Capture the cell that displays the provided text and extract its [X, Y] central coordinate. 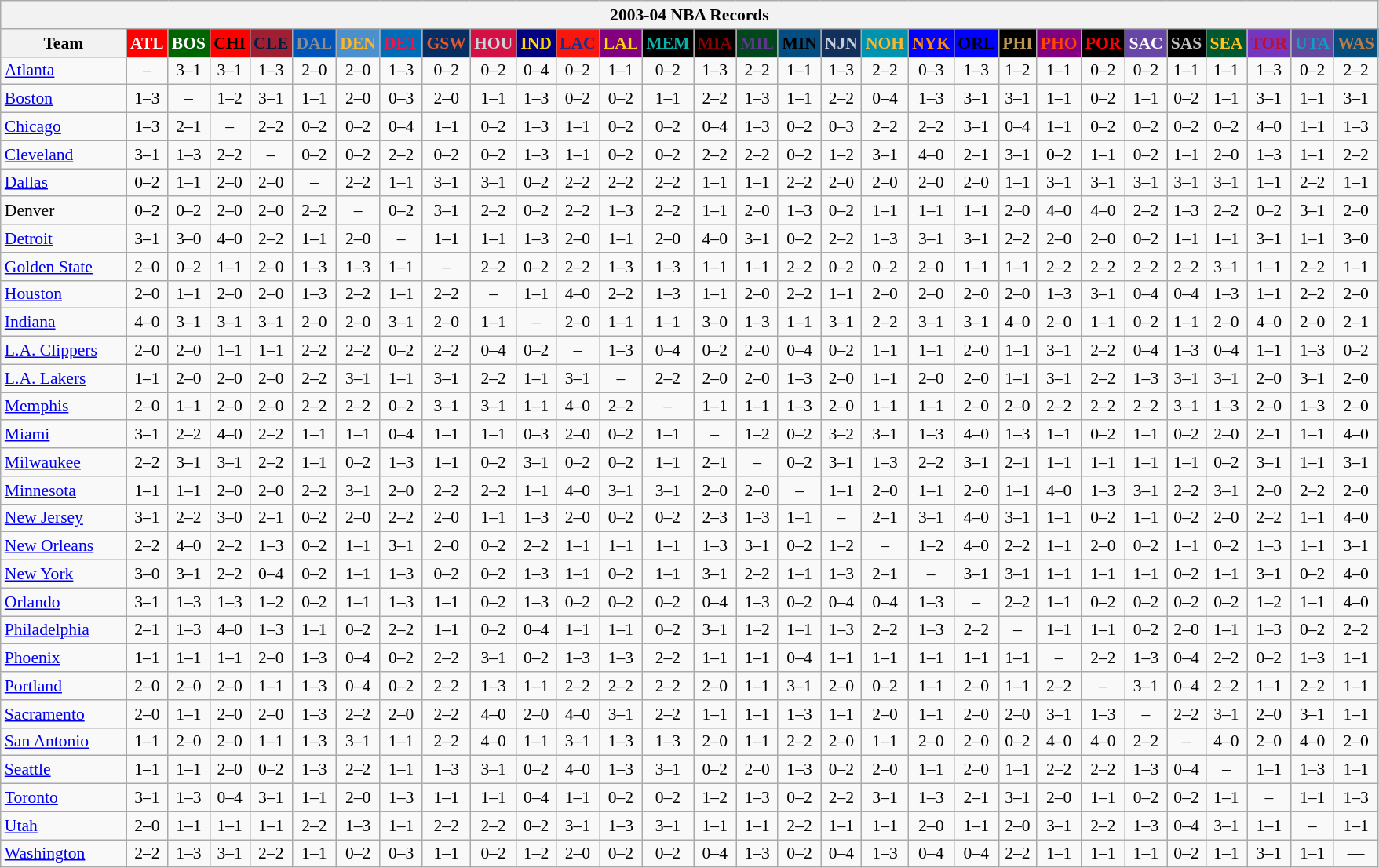
Chicago [64, 127]
ATL [148, 43]
L.A. Clippers [64, 351]
Phoenix [64, 658]
Miami [64, 435]
Atlanta [64, 71]
POR [1104, 43]
LAL [622, 43]
GSW [446, 43]
Toronto [64, 798]
MIN [799, 43]
Denver [64, 211]
Cleveland [64, 155]
Sacramento [64, 714]
MEM [667, 43]
3–2 [841, 435]
DEN [358, 43]
New York [64, 574]
Indiana [64, 323]
Dallas [64, 183]
Boston [64, 99]
BOS [188, 43]
— [1356, 854]
SEA [1226, 43]
Houston [64, 294]
SAS [1187, 43]
2003-04 NBA Records [689, 15]
MIL [757, 43]
San Antonio [64, 742]
CHI [229, 43]
PHI [1017, 43]
Team [64, 43]
CLE [272, 43]
Memphis [64, 407]
ORL [976, 43]
Orlando [64, 602]
Minnesota [64, 491]
SAC [1146, 43]
Philadelphia [64, 630]
NJN [841, 43]
IND [536, 43]
Golden State [64, 267]
L.A. Lakers [64, 378]
MIA [715, 43]
New Jersey [64, 518]
Seattle [64, 770]
DAL [315, 43]
LAC [578, 43]
New Orleans [64, 546]
Washington [64, 854]
2–3 [715, 518]
NOH [885, 43]
Portland [64, 686]
WAS [1356, 43]
UTA [1312, 43]
HOU [493, 43]
NYK [931, 43]
Detroit [64, 239]
TOR [1270, 43]
Milwaukee [64, 462]
DET [402, 43]
PHO [1060, 43]
Utah [64, 826]
